Locate the cell with the specified text and output its [x, y] center coordinate. 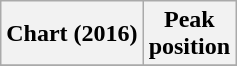
Chart (2016) [72, 34]
Peakposition [189, 34]
